Capture the cell that displays the provided text and extract its (X, Y) central coordinate. 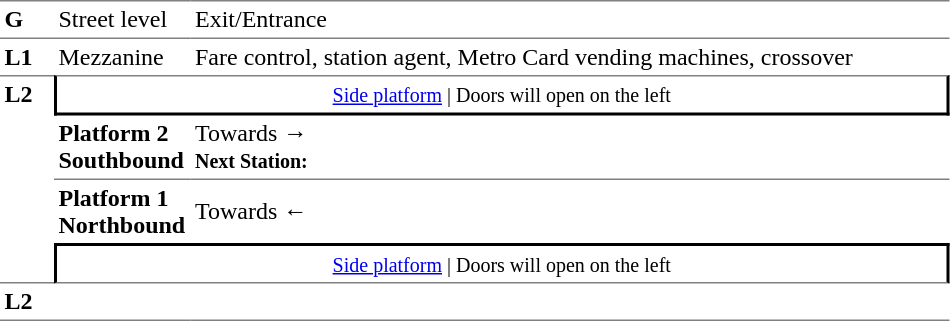
Towards ← (570, 212)
L1 (27, 57)
Exit/Entrance (570, 20)
Platform 2Southbound (122, 148)
Platform 1Northbound (122, 212)
G (27, 20)
Street level (122, 20)
L2 (27, 179)
Mezzanine (122, 57)
Towards → Next Station: (570, 148)
Fare control, station agent, Metro Card vending machines, crossover (570, 57)
